Search for the cell housing the specified text and yield its (X, Y) center coordinate. 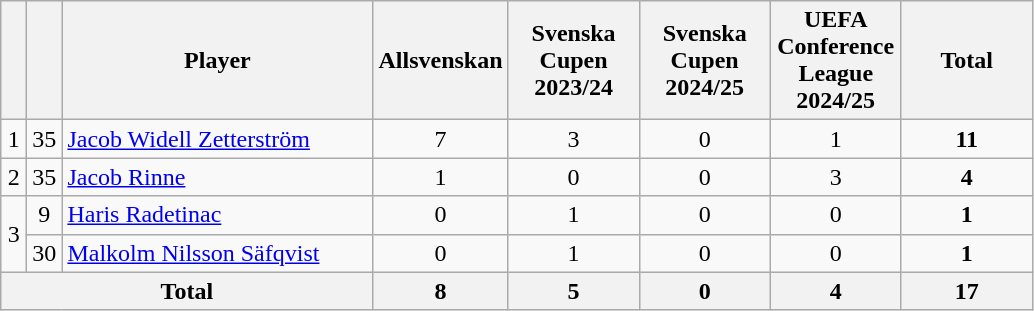
Jacob Rinne (218, 177)
8 (440, 291)
7 (440, 139)
11 (966, 139)
Svenska Cupen 2024/25 (704, 60)
2 (14, 177)
Jacob Widell Zetterström (218, 139)
UEFA Conference League 2024/25 (836, 60)
Player (218, 60)
Malkolm Nilsson Säfqvist (218, 253)
9 (44, 215)
17 (966, 291)
30 (44, 253)
Svenska Cupen 2023/24 (574, 60)
5 (574, 291)
Allsvenskan (440, 60)
Haris Radetinac (218, 215)
